Detect which cell encompasses the target text, then output its (x, y) center coordinate. 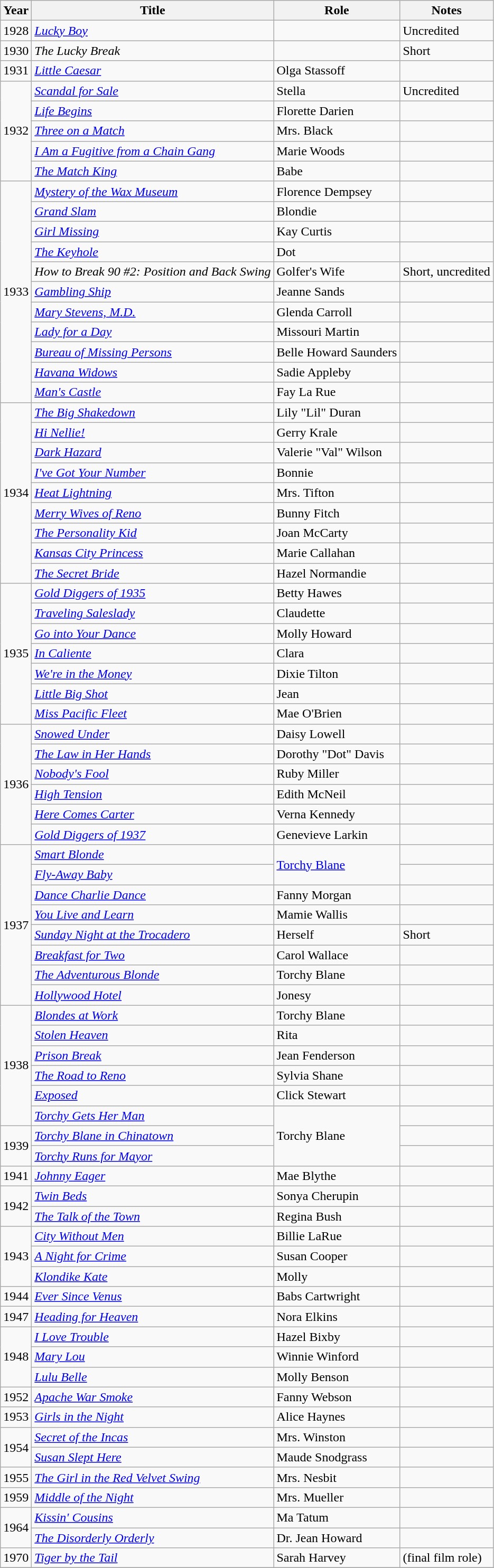
The Girl in the Red Velvet Swing (153, 1477)
Bunny Fitch (337, 513)
Tiger by the Tail (153, 1558)
Mrs. Tifton (337, 493)
Dot (337, 252)
High Tension (153, 794)
1935 (16, 654)
Golfer's Wife (337, 272)
The Big Shakedown (153, 412)
Scandal for Sale (153, 91)
Winnie Winford (337, 1357)
Lily "Lil" Duran (337, 412)
Notes (446, 11)
Traveling Saleslady (153, 613)
Herself (337, 935)
Babe (337, 171)
Little Caesar (153, 71)
Snowed Under (153, 734)
Carol Wallace (337, 955)
Claudette (337, 613)
Daisy Lowell (337, 734)
Torchy Runs for Mayor (153, 1156)
How to Break 90 #2: Position and Back Swing (153, 272)
The Personality Kid (153, 533)
Girl Missing (153, 231)
1943 (16, 1257)
Sunday Night at the Trocadero (153, 935)
Dance Charlie Dance (153, 895)
The Adventurous Blonde (153, 975)
Belle Howard Saunders (337, 352)
Sarah Harvey (337, 1558)
Smart Blonde (153, 854)
Stolen Heaven (153, 1035)
Florence Dempsey (337, 191)
The Secret Bride (153, 573)
Molly Howard (337, 634)
Fly-Away Baby (153, 874)
Lucky Boy (153, 31)
The Talk of the Town (153, 1216)
Little Big Shot (153, 694)
Hazel Bixby (337, 1337)
Missouri Martin (337, 332)
We're in the Money (153, 674)
1948 (16, 1357)
1942 (16, 1206)
Here Comes Carter (153, 814)
Jean (337, 694)
Mystery of the Wax Museum (153, 191)
Mae Blythe (337, 1176)
1953 (16, 1417)
In Caliente (153, 654)
Torchy Blane in Chinatown (153, 1136)
Gold Diggers of 1935 (153, 593)
Title (153, 11)
Short, uncredited (446, 272)
Grand Slam (153, 211)
Lady for a Day (153, 332)
Ma Tatum (337, 1517)
Lulu Belle (153, 1377)
1937 (16, 924)
Florette Darien (337, 111)
Molly Benson (337, 1377)
Girls in the Night (153, 1417)
1970 (16, 1558)
1930 (16, 51)
Kay Curtis (337, 231)
Dr. Jean Howard (337, 1538)
Olga Stassoff (337, 71)
Heat Lightning (153, 493)
Dorothy "Dot" Davis (337, 754)
Ever Since Venus (153, 1297)
Torchy Gets Her Man (153, 1116)
Fay La Rue (337, 392)
Sylvia Shane (337, 1075)
Jean Fenderson (337, 1055)
Susan Cooper (337, 1257)
I've Got Your Number (153, 473)
Man's Castle (153, 392)
Valerie "Val" Wilson (337, 452)
Marie Callahan (337, 553)
Betty Hawes (337, 593)
Mrs. Winston (337, 1437)
Hazel Normandie (337, 573)
Babs Cartwright (337, 1297)
Apache War Smoke (153, 1397)
Blondes at Work (153, 1015)
1933 (16, 291)
The Road to Reno (153, 1075)
Gold Diggers of 1937 (153, 834)
1952 (16, 1397)
Role (337, 11)
Dixie Tilton (337, 674)
Klondike Kate (153, 1277)
Mae O'Brien (337, 714)
Go into Your Dance (153, 634)
Alice Haynes (337, 1417)
1954 (16, 1447)
1964 (16, 1527)
Secret of the Incas (153, 1437)
Rita (337, 1035)
Prison Break (153, 1055)
Sonya Cherupin (337, 1196)
Mamie Wallis (337, 915)
Mary Lou (153, 1357)
Hollywood Hotel (153, 995)
Susan Slept Here (153, 1457)
Mrs. Mueller (337, 1497)
Havana Widows (153, 372)
The Keyhole (153, 252)
Kissin' Cousins (153, 1517)
Nora Elkins (337, 1317)
Exposed (153, 1095)
1959 (16, 1497)
Marie Woods (337, 151)
Click Stewart (337, 1095)
Mrs. Black (337, 131)
Stella (337, 91)
Ruby Miller (337, 774)
1938 (16, 1065)
Gerry Krale (337, 432)
Miss Pacific Fleet (153, 714)
Twin Beds (153, 1196)
Molly (337, 1277)
(final film role) (446, 1558)
The Lucky Break (153, 51)
The Match King (153, 171)
Jonesy (337, 995)
Fanny Morgan (337, 895)
City Without Men (153, 1236)
I Love Trouble (153, 1337)
Blondie (337, 211)
Jeanne Sands (337, 292)
Sadie Appleby (337, 372)
Nobody's Fool (153, 774)
Bureau of Missing Persons (153, 352)
1941 (16, 1176)
1931 (16, 71)
Gambling Ship (153, 292)
Mary Stevens, M.D. (153, 312)
Edith McNeil (337, 794)
Three on a Match (153, 131)
You Live and Learn (153, 915)
Year (16, 11)
Joan McCarty (337, 533)
1955 (16, 1477)
Middle of the Night (153, 1497)
A Night for Crime (153, 1257)
1932 (16, 131)
Breakfast for Two (153, 955)
1936 (16, 784)
I Am a Fugitive from a Chain Gang (153, 151)
Clara (337, 654)
Verna Kennedy (337, 814)
The Disorderly Orderly (153, 1538)
1944 (16, 1297)
Hi Nellie! (153, 432)
Glenda Carroll (337, 312)
Maude Snodgrass (337, 1457)
Fanny Webson (337, 1397)
Bonnie (337, 473)
1939 (16, 1146)
Heading for Heaven (153, 1317)
1934 (16, 493)
Regina Bush (337, 1216)
Mrs. Nesbit (337, 1477)
Life Begins (153, 111)
Kansas City Princess (153, 553)
1947 (16, 1317)
The Law in Her Hands (153, 754)
Genevieve Larkin (337, 834)
Dark Hazard (153, 452)
Billie LaRue (337, 1236)
Merry Wives of Reno (153, 513)
Johnny Eager (153, 1176)
1928 (16, 31)
